Return [x, y] of the center of cell containing provided text 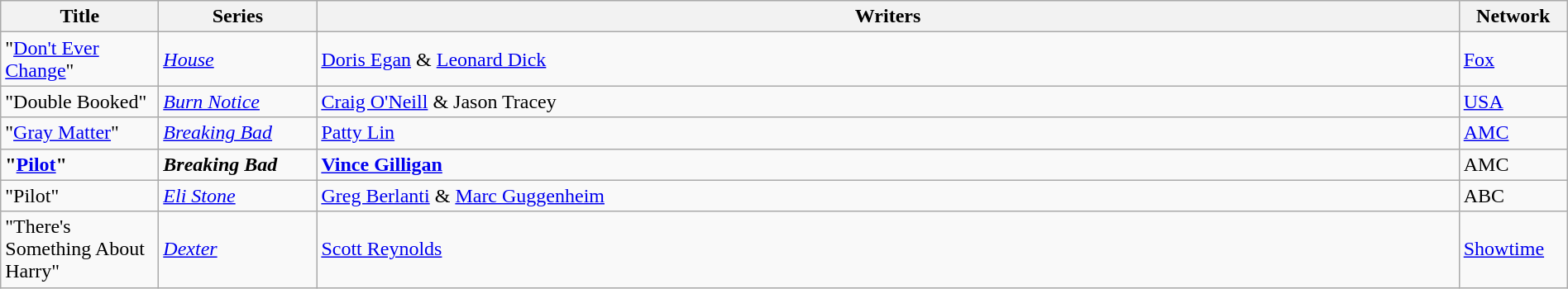
"Don't Ever Change" [79, 59]
Burn Notice [238, 102]
Doris Egan & Leonard Dick [888, 59]
Scott Reynolds [888, 249]
ABC [1513, 196]
Vince Gilligan [888, 164]
Series [238, 17]
USA [1513, 102]
"Gray Matter" [79, 133]
"Double Booked" [79, 102]
Network [1513, 17]
Dexter [238, 249]
"There's Something About Harry" [79, 249]
Fox [1513, 59]
Patty Lin [888, 133]
Title [79, 17]
Writers [888, 17]
Craig O'Neill & Jason Tracey [888, 102]
Greg Berlanti & Marc Guggenheim [888, 196]
Showtime [1513, 249]
House [238, 59]
Eli Stone [238, 196]
